Determine the [x, y] coordinate at the center of the cell enclosing the given text.  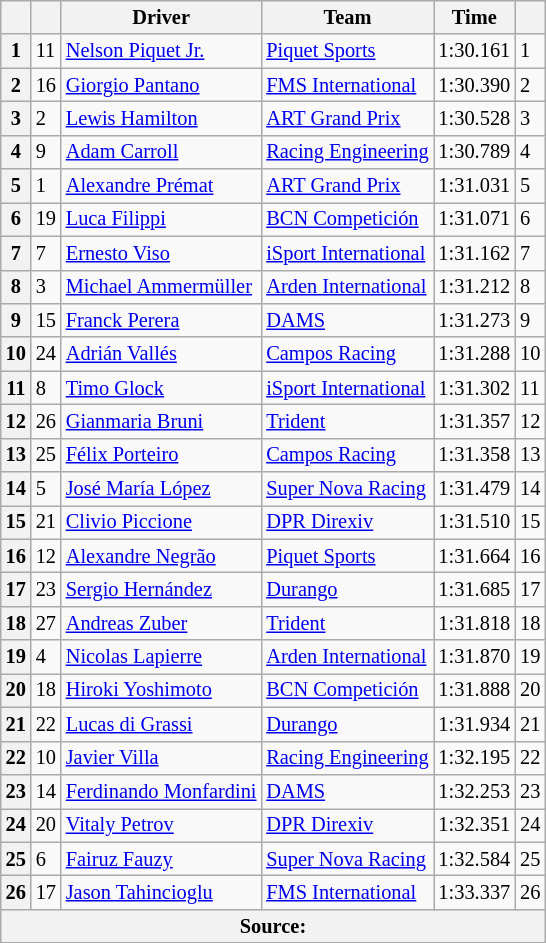
Sergio Hernández [162, 589]
1:31.510 [475, 522]
Ferdinando Monfardini [162, 791]
1:30.390 [475, 85]
Hiroki Yoshimoto [162, 690]
Time [475, 17]
1:31.664 [475, 556]
1:32.584 [475, 859]
Team [347, 17]
José María López [162, 489]
Lewis Hamilton [162, 118]
Driver [162, 17]
27 [46, 623]
1:31.273 [475, 320]
1:31.357 [475, 421]
1:31.031 [475, 186]
1:31.212 [475, 287]
1:32.351 [475, 825]
1:32.253 [475, 791]
Fairuz Fauzy [162, 859]
Nelson Piquet Jr. [162, 51]
Félix Porteiro [162, 455]
Jason Tahincioglu [162, 892]
1:31.071 [475, 219]
1:30.161 [475, 51]
Javier Villa [162, 758]
Alexandre Prémat [162, 186]
Franck Perera [162, 320]
Andreas Zuber [162, 623]
Adam Carroll [162, 152]
1:31.818 [475, 623]
1:31.162 [475, 253]
1:31.934 [475, 724]
Timo Glock [162, 388]
Adrián Vallés [162, 354]
1:31.479 [475, 489]
Giorgio Pantano [162, 85]
1:31.288 [475, 354]
Gianmaria Bruni [162, 421]
Clivio Piccione [162, 522]
Luca Filippi [162, 219]
1:31.302 [475, 388]
Lucas di Grassi [162, 724]
1:30.789 [475, 152]
1:33.337 [475, 892]
Michael Ammermüller [162, 287]
1:31.685 [475, 589]
Vitaly Petrov [162, 825]
Alexandre Negrão [162, 556]
1:31.888 [475, 690]
Ernesto Viso [162, 253]
1:31.870 [475, 657]
Nicolas Lapierre [162, 657]
Source: [273, 926]
1:32.195 [475, 758]
1:30.528 [475, 118]
1:31.358 [475, 455]
